Identify which cell holds the provided text, then report its (x, y) central coordinate. 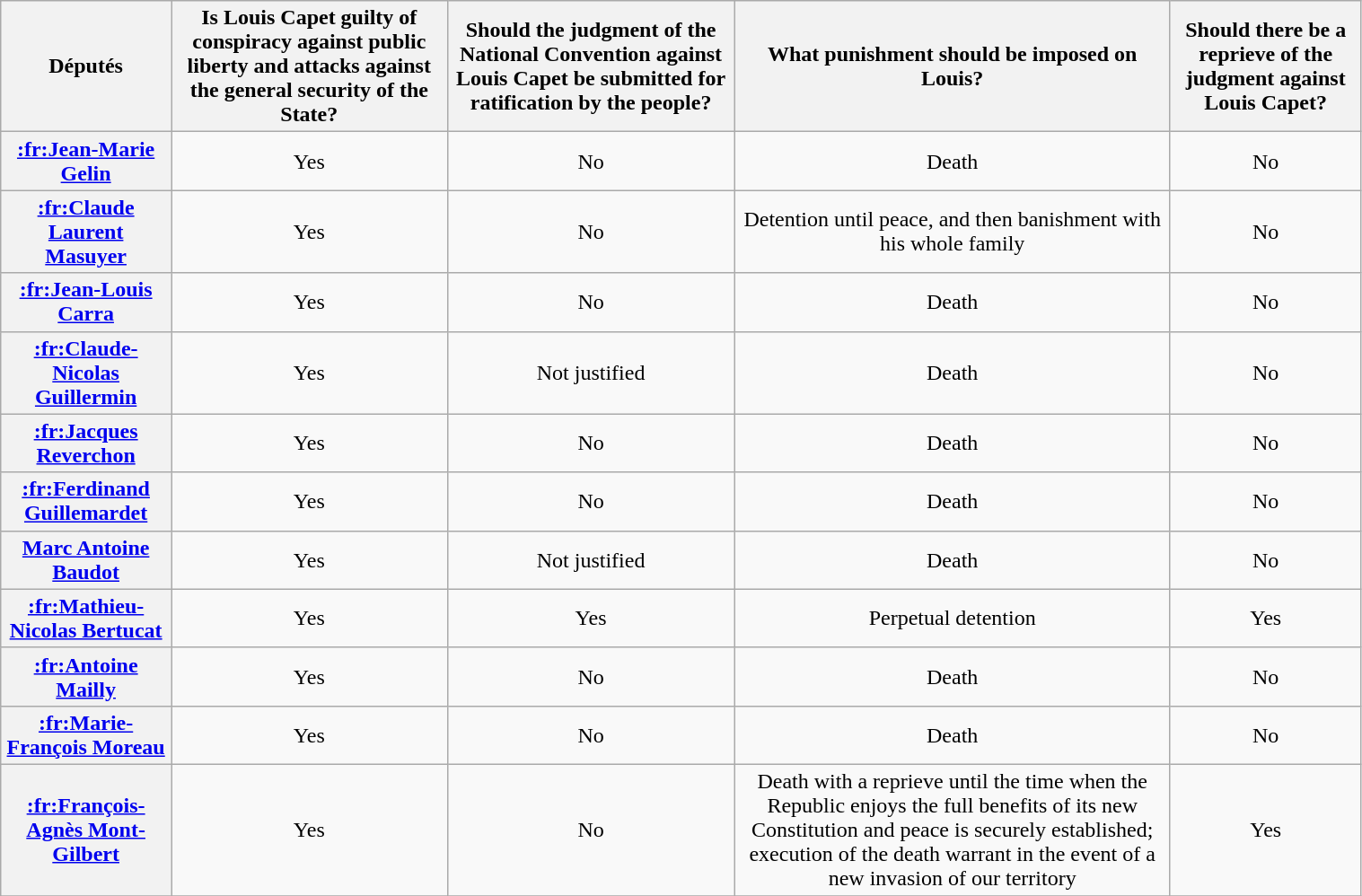
Should the judgment of the National Convention against Louis Capet be submitted for ratification by the people? (591, 66)
:fr:Marie-François Moreau (86, 734)
:fr:Claude-Nicolas Guillermin (86, 373)
What punishment should be imposed on Louis? (952, 66)
Députés (86, 66)
:fr:Claude Laurent Masuyer (86, 232)
Should there be a reprieve of the judgment against Louis Capet? (1266, 66)
Perpetual detention (952, 618)
:fr:Antoine Mailly (86, 677)
:fr:Jean-Marie Gelin (86, 162)
Detention until peace, and then banishment with his whole family (952, 232)
:fr:Jean-Louis Carra (86, 302)
:fr:Ferdinand Guillemardet (86, 501)
Is Louis Capet guilty of conspiracy against public liberty and attacks against the general security of the State? (309, 66)
Marc Antoine Baudot (86, 560)
:fr:Mathieu-Nicolas Bertucat (86, 618)
:fr:François-Agnès Mont-Gilbert (86, 830)
:fr:Jacques Reverchon (86, 444)
